Search for the cell housing the specified text and yield its (x, y) center coordinate. 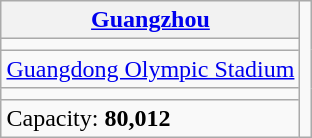
Capacity: 80,012 (150, 118)
Guangdong Olympic Stadium (150, 69)
Guangzhou (150, 20)
